Search for the cell housing the specified text and yield its [X, Y] center coordinate. 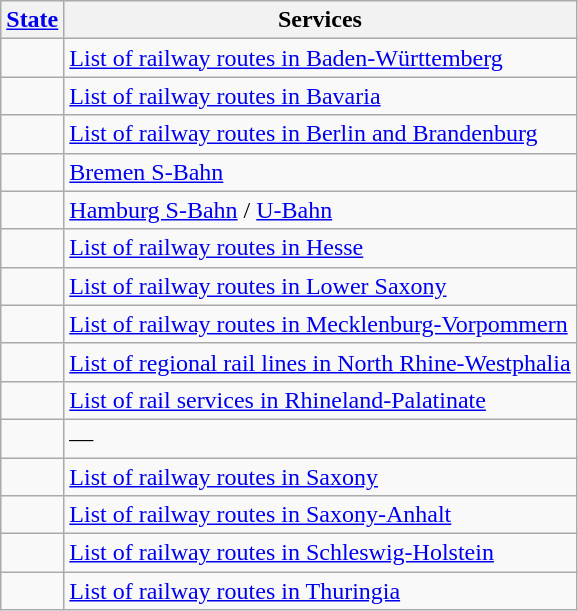
List of railway routes in Bavaria [320, 96]
— [320, 438]
State [32, 20]
List of regional rail lines in North Rhine-Westphalia [320, 362]
List of rail services in Rhineland-Palatinate [320, 400]
Hamburg S-Bahn / U-Bahn [320, 210]
List of railway routes in Baden-Württemberg [320, 58]
List of railway routes in Saxony-Anhalt [320, 515]
List of railway routes in Mecklenburg-Vorpommern [320, 324]
List of railway routes in Schleswig-Holstein [320, 553]
List of railway routes in Thuringia [320, 591]
Services [320, 20]
List of railway routes in Hesse [320, 248]
List of railway routes in Saxony [320, 477]
List of railway routes in Lower Saxony [320, 286]
Bremen S-Bahn [320, 172]
List of railway routes in Berlin and Brandenburg [320, 134]
